From the cell containing the given text, extract its center point as [x, y] coordinate. 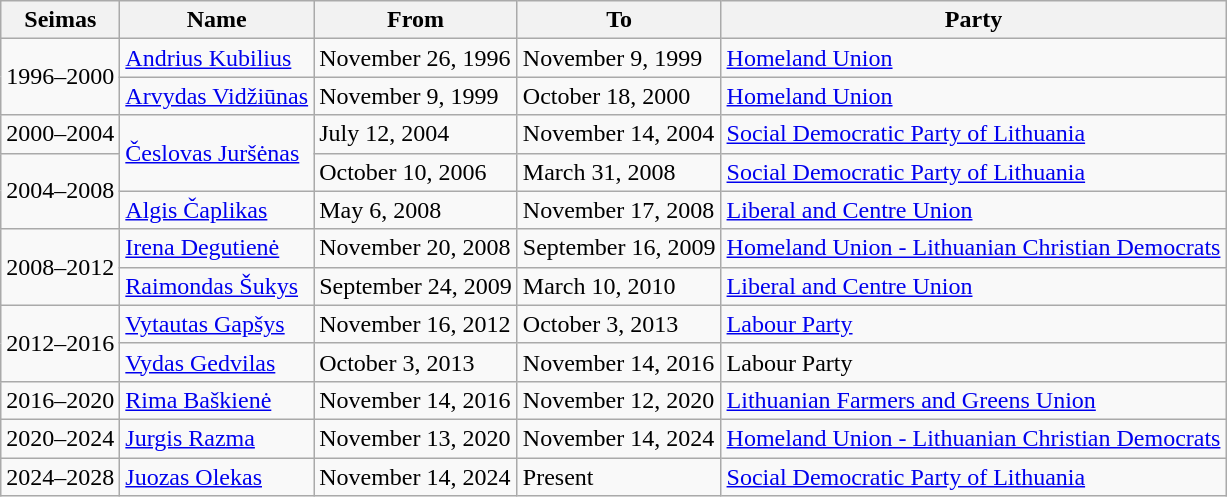
2004–2008 [60, 191]
Vytautas Gapšys [217, 324]
Andrius Kubilius [217, 58]
October 10, 2006 [416, 172]
November 17, 2008 [619, 210]
September 24, 2009 [416, 286]
October 18, 2000 [619, 96]
Česlovas Juršėnas [217, 153]
Arvydas Vidžiūnas [217, 96]
2012–2016 [60, 343]
Party [974, 20]
November 26, 1996 [416, 58]
Raimondas Šukys [217, 286]
November 14, 2004 [619, 134]
November 20, 2008 [416, 248]
September 16, 2009 [619, 248]
2024–2028 [60, 477]
2008–2012 [60, 267]
Lithuanian Farmers and Greens Union [974, 400]
Seimas [60, 20]
November 16, 2012 [416, 324]
1996–2000 [60, 77]
Juozas Olekas [217, 477]
May 6, 2008 [416, 210]
2000–2004 [60, 134]
2020–2024 [60, 438]
March 10, 2010 [619, 286]
Rima Baškienė [217, 400]
To [619, 20]
March 31, 2008 [619, 172]
Algis Čaplikas [217, 210]
2016–2020 [60, 400]
Present [619, 477]
Jurgis Razma [217, 438]
Vydas Gedvilas [217, 362]
Irena Degutienė [217, 248]
Name [217, 20]
November 12, 2020 [619, 400]
November 13, 2020 [416, 438]
From [416, 20]
July 12, 2004 [416, 134]
